Return [x, y] of the center of cell containing provided text 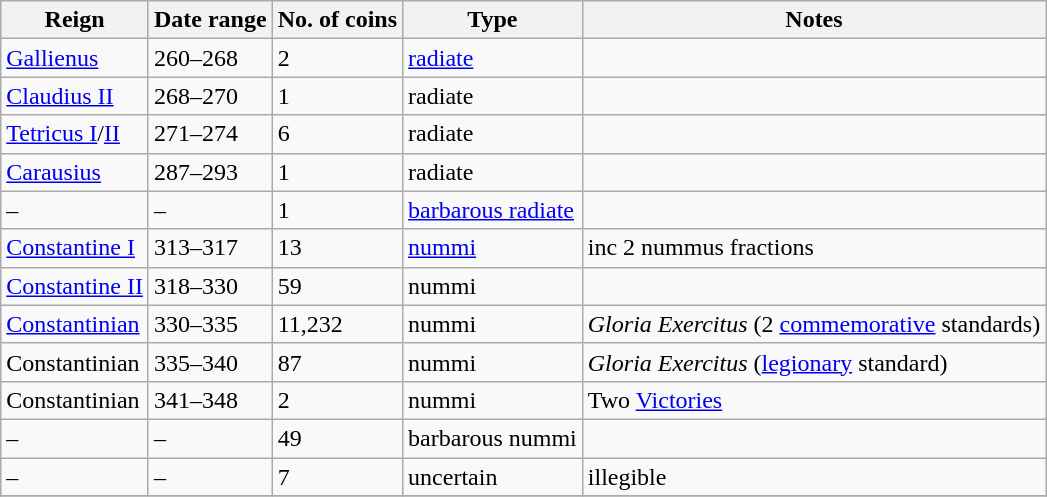
287–293 [210, 172]
271–274 [210, 134]
Notes [814, 20]
barbarous nummi [493, 438]
268–270 [210, 96]
11,232 [337, 324]
Date range [210, 20]
330–335 [210, 324]
49 [337, 438]
No. of coins [337, 20]
illegible [814, 477]
335–340 [210, 362]
Type [493, 20]
6 [337, 134]
Carausius [75, 172]
Constantine II [75, 286]
Reign [75, 20]
Constantine I [75, 248]
87 [337, 362]
59 [337, 286]
Gloria Exercitus (2 commemorative standards) [814, 324]
inc 2 nummus fractions [814, 248]
Claudius II [75, 96]
318–330 [210, 286]
uncertain [493, 477]
Tetricus I/II [75, 134]
Gloria Exercitus (legionary standard) [814, 362]
Gallienus [75, 58]
7 [337, 477]
341–348 [210, 400]
313–317 [210, 248]
barbarous radiate [493, 210]
13 [337, 248]
260–268 [210, 58]
Two Victories [814, 400]
